Identify which cell holds the provided text, then report its (X, Y) central coordinate. 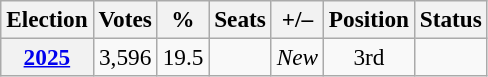
Position (368, 19)
19.5 (183, 57)
2025 (47, 57)
+/– (297, 19)
Election (47, 19)
% (183, 19)
3,596 (125, 57)
Seats (240, 19)
Votes (125, 19)
New (297, 57)
3rd (368, 57)
Status (450, 19)
